Capture the cell that displays the provided text and extract its [x, y] central coordinate. 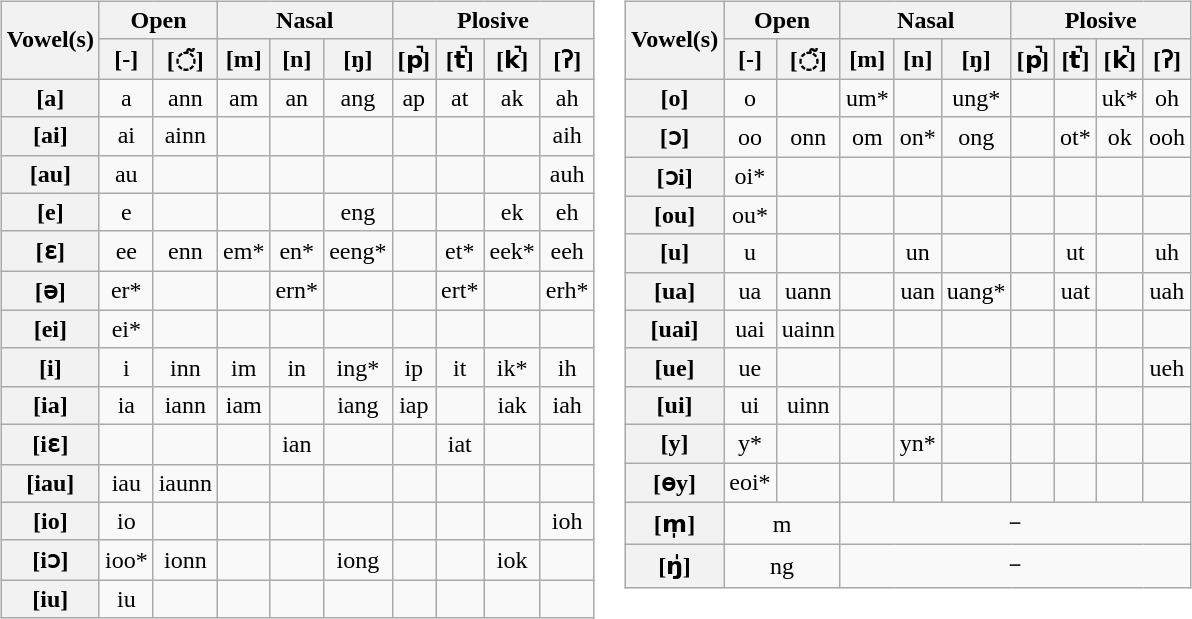
uah [1166, 291]
[m̩] [675, 524]
ioo* [126, 560]
eng [358, 212]
ot* [1076, 137]
[ɵy] [675, 482]
u [750, 253]
an [297, 98]
[ue] [675, 367]
ung* [976, 98]
aih [567, 136]
ap [414, 98]
[a] [50, 98]
auh [567, 174]
inn [185, 367]
enn [185, 251]
[u] [675, 253]
y* [750, 443]
iau [126, 483]
ionn [185, 560]
iat [460, 444]
iaunn [185, 483]
[ua] [675, 291]
iann [185, 405]
[ɔ] [675, 137]
iang [358, 405]
iok [512, 560]
[ia] [50, 405]
in [297, 367]
[iɔ] [50, 560]
om [867, 137]
ek [512, 212]
ut [1076, 253]
[ai] [50, 136]
uai [750, 329]
ann [185, 98]
[ou] [675, 215]
ian [297, 444]
ueh [1166, 367]
ue [750, 367]
[ŋ̍] [675, 566]
en* [297, 251]
[e] [50, 212]
[ei] [50, 329]
oo [750, 137]
[io] [50, 521]
io [126, 521]
iah [567, 405]
ee [126, 251]
ert* [460, 291]
[i] [50, 367]
am [244, 98]
um* [867, 98]
[au] [50, 174]
eek* [512, 251]
oi* [750, 176]
[y] [675, 443]
eeng* [358, 251]
uinn [808, 405]
[ə] [50, 291]
iu [126, 599]
ei* [126, 329]
et* [460, 251]
ing* [358, 367]
ak [512, 98]
ip [414, 367]
erh* [567, 291]
e [126, 212]
on* [918, 137]
uan [918, 291]
o [750, 98]
a [126, 98]
un [918, 253]
uann [808, 291]
ik* [512, 367]
[ɛ] [50, 251]
[o] [675, 98]
iap [414, 405]
eoi* [750, 482]
uat [1076, 291]
m [782, 524]
uh [1166, 253]
ia [126, 405]
uainn [808, 329]
ih [567, 367]
ng [782, 566]
ai [126, 136]
eh [567, 212]
ou* [750, 215]
it [460, 367]
ok [1120, 137]
im [244, 367]
yn* [918, 443]
eeh [567, 251]
at [460, 98]
ah [567, 98]
[ɔi] [675, 176]
uk* [1120, 98]
iong [358, 560]
ua [750, 291]
er* [126, 291]
ui [750, 405]
i [126, 367]
onn [808, 137]
iak [512, 405]
ong [976, 137]
[iu] [50, 599]
au [126, 174]
oh [1166, 98]
iam [244, 405]
ooh [1166, 137]
ainn [185, 136]
ioh [567, 521]
em* [244, 251]
[iau] [50, 483]
uang* [976, 291]
[iɛ] [50, 444]
[ui] [675, 405]
ang [358, 98]
ern* [297, 291]
[uai] [675, 329]
